Determine the [x, y] coordinate at the center of the cell enclosing the given text.  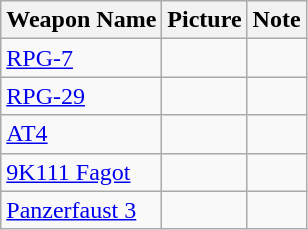
RPG-7 [82, 58]
RPG-29 [82, 96]
Panzerfaust 3 [82, 210]
AT4 [82, 134]
Note [276, 20]
9K111 Fagot [82, 172]
Weapon Name [82, 20]
Picture [204, 20]
